Detect which cell encompasses the target text, then output its (x, y) center coordinate. 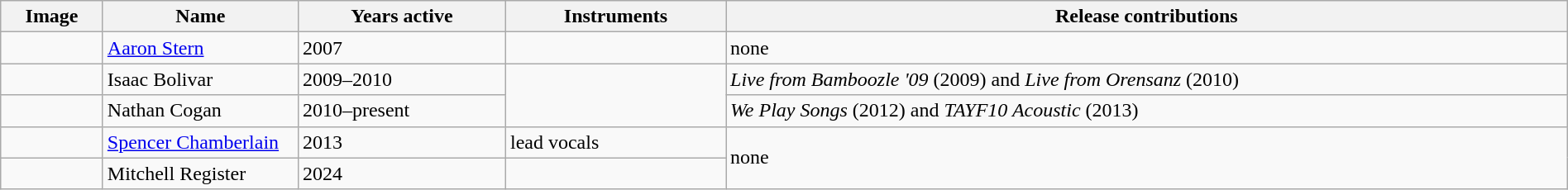
Years active (402, 17)
Release contributions (1147, 17)
Image (52, 17)
2010–present (402, 111)
Nathan Cogan (200, 111)
Spencer Chamberlain (200, 142)
2024 (402, 173)
lead vocals (615, 142)
We Play Songs (2012) and TAYF10 Acoustic (2013) (1147, 111)
Isaac Bolivar (200, 79)
Name (200, 17)
Live from Bamboozle '09 (2009) and Live from Orensanz (2010) (1147, 79)
Aaron Stern (200, 48)
2009–2010 (402, 79)
Instruments (615, 17)
2013 (402, 142)
Mitchell Register (200, 173)
2007 (402, 48)
